Provide the (X, Y) coordinate of the cell's center where the given text is located.  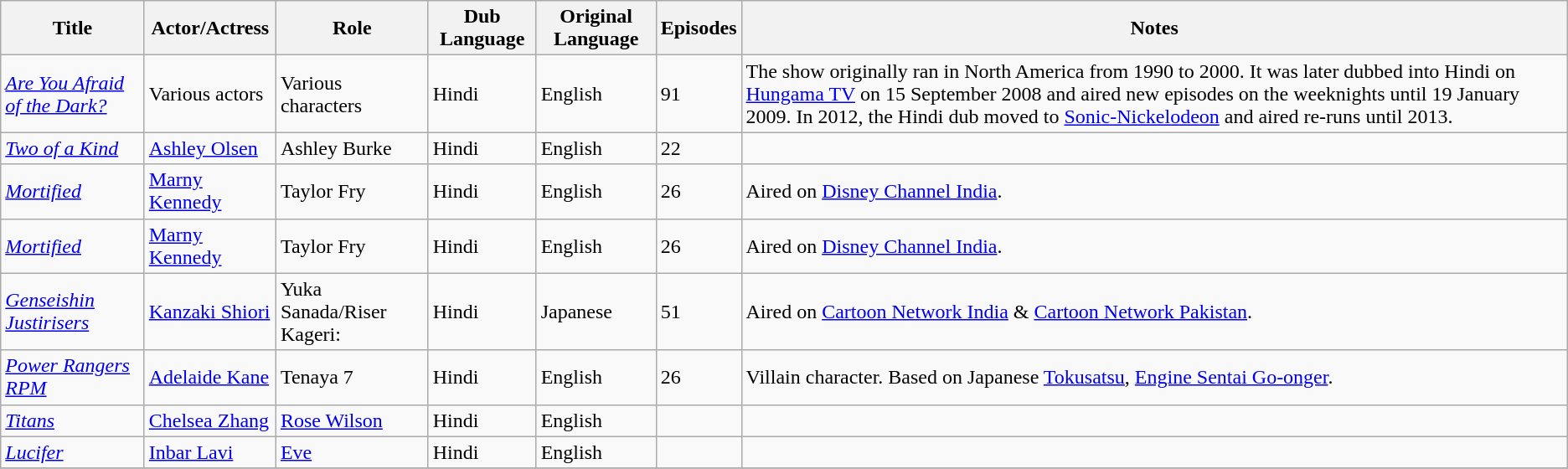
Various characters (352, 94)
Various actors (209, 94)
Inbar Lavi (209, 452)
51 (699, 312)
Eve (352, 452)
Are You Afraid of the Dark? (72, 94)
Two of a Kind (72, 148)
Genseishin Justirisers (72, 312)
Tenaya 7 (352, 377)
Role (352, 28)
Notes (1154, 28)
Episodes (699, 28)
Title (72, 28)
Villain character. Based on Japanese Tokusatsu, Engine Sentai Go-onger. (1154, 377)
Kanzaki Shiori (209, 312)
91 (699, 94)
Chelsea Zhang (209, 420)
Power Rangers RPM (72, 377)
Dub Language (482, 28)
Yuka Sanada/Riser Kageri: (352, 312)
Original Language (596, 28)
22 (699, 148)
Titans (72, 420)
Japanese (596, 312)
Ashley Olsen (209, 148)
Aired on Cartoon Network India & Cartoon Network Pakistan. (1154, 312)
Adelaide Kane (209, 377)
Actor/Actress (209, 28)
Ashley Burke (352, 148)
Lucifer (72, 452)
Rose Wilson (352, 420)
